Find where the given text appears and provide that cell's center as (X, Y) coordinate. 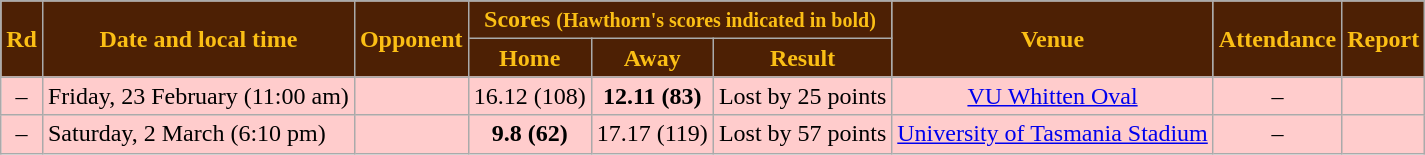
Lost by 57 points (802, 134)
17.17 (119) (652, 134)
University of Tasmania Stadium (1053, 134)
9.8 (62) (530, 134)
Rd (22, 39)
Home (530, 58)
Saturday, 2 March (6:10 pm) (198, 134)
Result (802, 58)
Attendance (1277, 39)
12.11 (83) (652, 96)
Opponent (411, 39)
Scores (Hawthorn's scores indicated in bold) (680, 20)
Away (652, 58)
Venue (1053, 39)
Friday, 23 February (11:00 am) (198, 96)
Date and local time (198, 39)
Lost by 25 points (802, 96)
VU Whitten Oval (1053, 96)
16.12 (108) (530, 96)
Report (1384, 39)
